Return (X, Y) of the center of cell containing provided text 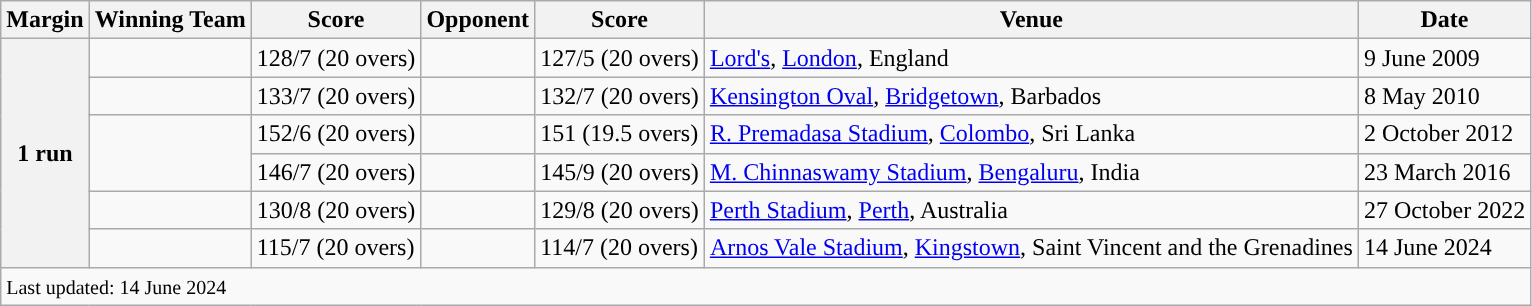
127/5 (20 overs) (620, 58)
Last updated: 14 June 2024 (766, 286)
Arnos Vale Stadium, Kingstown, Saint Vincent and the Grenadines (1031, 248)
Date (1444, 20)
Margin (45, 20)
Kensington Oval, Bridgetown, Barbados (1031, 96)
146/7 (20 overs) (336, 172)
27 October 2022 (1444, 210)
145/9 (20 overs) (620, 172)
Venue (1031, 20)
2 October 2012 (1444, 134)
128/7 (20 overs) (336, 58)
152/6 (20 overs) (336, 134)
1 run (45, 153)
132/7 (20 overs) (620, 96)
14 June 2024 (1444, 248)
9 June 2009 (1444, 58)
133/7 (20 overs) (336, 96)
115/7 (20 overs) (336, 248)
R. Premadasa Stadium, Colombo, Sri Lanka (1031, 134)
130/8 (20 overs) (336, 210)
Lord's, London, England (1031, 58)
114/7 (20 overs) (620, 248)
23 March 2016 (1444, 172)
151 (19.5 overs) (620, 134)
129/8 (20 overs) (620, 210)
Perth Stadium, Perth, Australia (1031, 210)
8 May 2010 (1444, 96)
Opponent (478, 20)
M. Chinnaswamy Stadium, Bengaluru, India (1031, 172)
Winning Team (170, 20)
